Determine the [x, y] coordinate at the center of the cell enclosing the given text.  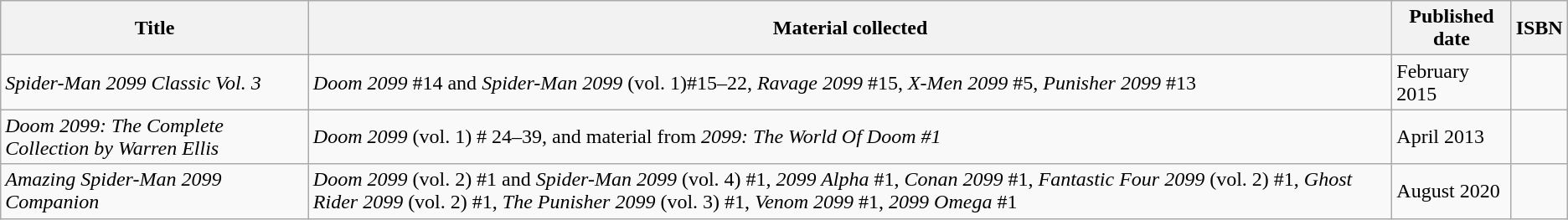
February 2015 [1452, 82]
Material collected [850, 28]
April 2013 [1452, 137]
August 2020 [1452, 191]
Doom 2099: The Complete Collection by Warren Ellis [155, 137]
Amazing Spider-Man 2099 Companion [155, 191]
Doom 2099 (vol. 1) # 24–39, and material from 2099: The World Of Doom #1 [850, 137]
Spider-Man 2099 Classic Vol. 3 [155, 82]
Doom 2099 #14 and Spider-Man 2099 (vol. 1)#15–22, Ravage 2099 #15, X-Men 2099 #5, Punisher 2099 #13 [850, 82]
ISBN [1540, 28]
Title [155, 28]
Published date [1452, 28]
